Provide the (x, y) coordinate of the cell's center where the given text is located.  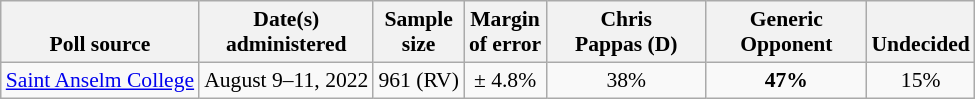
961 (RV) (418, 80)
GenericOpponent (786, 32)
ChrisPappas (D) (626, 32)
38% (626, 80)
Undecided (920, 32)
15% (920, 80)
Samplesize (418, 32)
Date(s)administered (286, 32)
Poll source (100, 32)
August 9–11, 2022 (286, 80)
± 4.8% (505, 80)
47% (786, 80)
Marginof error (505, 32)
Saint Anselm College (100, 80)
